Locate the cell with the specified text and output its [X, Y] center coordinate. 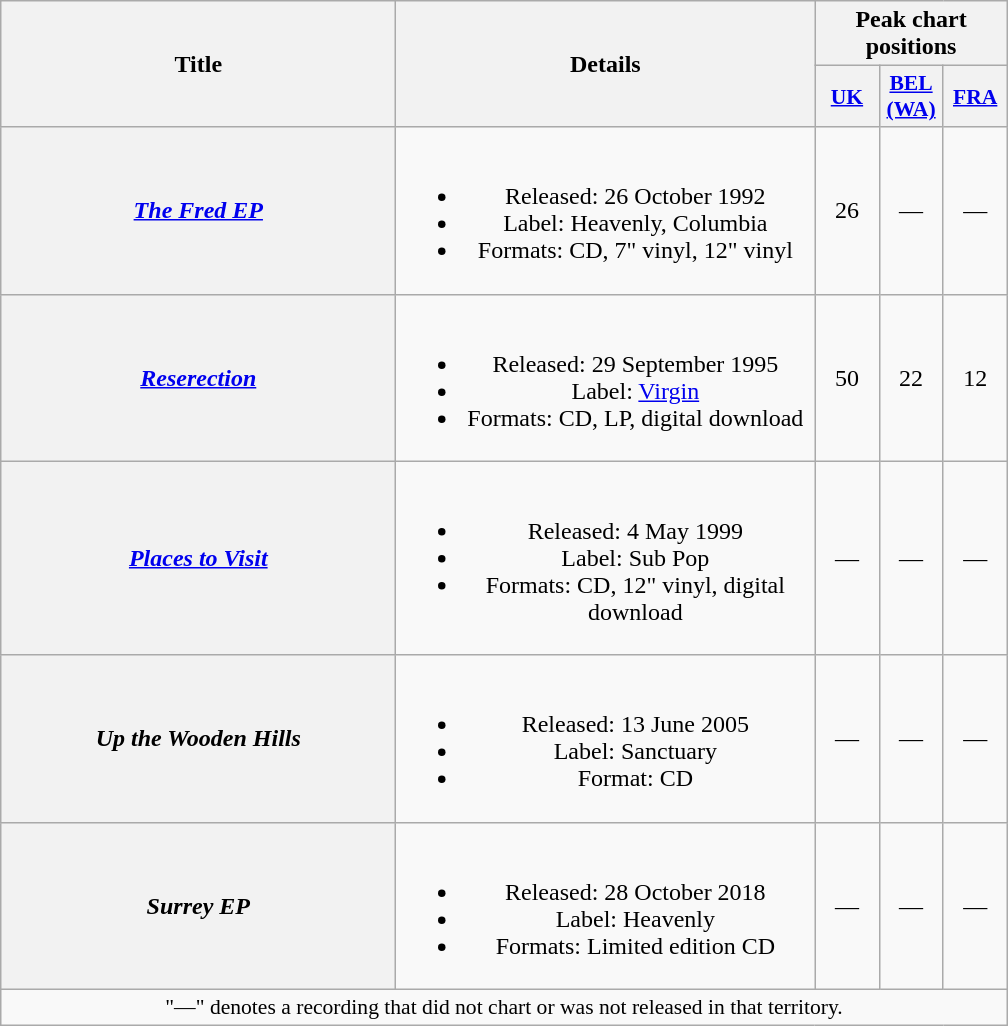
Released: 13 June 2005Label: SanctuaryFormat: CD [606, 738]
Released: 28 October 2018Label: HeavenlyFormats: Limited edition CD [606, 906]
The Fred EP [198, 210]
Released: 4 May 1999Label: Sub PopFormats: CD, 12" vinyl, digital download [606, 558]
22 [911, 378]
50 [847, 378]
FRA [975, 96]
Up the Wooden Hills [198, 738]
Released: 26 October 1992Label: Heavenly, ColumbiaFormats: CD, 7" vinyl, 12" vinyl [606, 210]
Peak chart positions [911, 34]
12 [975, 378]
26 [847, 210]
UK [847, 96]
Places to Visit [198, 558]
Title [198, 64]
Details [606, 64]
"—" denotes a recording that did not chart or was not released in that territory. [504, 1007]
Released: 29 September 1995Label: VirginFormats: CD, LP, digital download [606, 378]
BEL(WA) [911, 96]
Reserection [198, 378]
Surrey EP [198, 906]
